For the text-containing cell, return its midpoint in [X, Y] coordinate format. 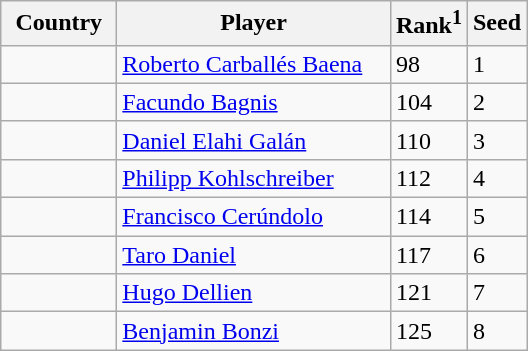
1 [496, 64]
Daniel Elahi Galán [254, 140]
114 [428, 217]
117 [428, 255]
Philipp Kohlschreiber [254, 178]
Rank1 [428, 24]
Benjamin Bonzi [254, 331]
6 [496, 255]
110 [428, 140]
104 [428, 102]
5 [496, 217]
121 [428, 293]
8 [496, 331]
3 [496, 140]
Country [59, 24]
7 [496, 293]
4 [496, 178]
Seed [496, 24]
Player [254, 24]
125 [428, 331]
Francisco Cerúndolo [254, 217]
Roberto Carballés Baena [254, 64]
Hugo Dellien [254, 293]
Taro Daniel [254, 255]
98 [428, 64]
Facundo Bagnis [254, 102]
2 [496, 102]
112 [428, 178]
